Determine the (X, Y) coordinate at the center of the cell enclosing the given text.  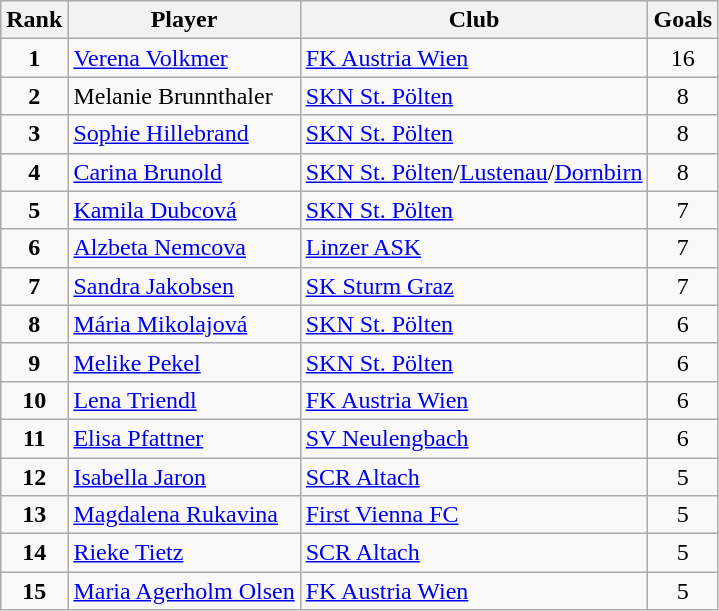
Kamila Dubcová (184, 210)
Verena Volkmer (184, 58)
9 (34, 362)
Maria Agerholm Olsen (184, 591)
Sophie Hillebrand (184, 134)
SV Neulengbach (474, 438)
Alzbeta Nemcova (184, 248)
Carina Brunold (184, 172)
13 (34, 515)
11 (34, 438)
16 (683, 58)
Goals (683, 20)
Rieke Tietz (184, 553)
Elisa Pfattner (184, 438)
Lena Triendl (184, 400)
Linzer ASK (474, 248)
Mária Mikolajová (184, 324)
SK Sturm Graz (474, 286)
12 (34, 477)
1 (34, 58)
10 (34, 400)
Rank (34, 20)
First Vienna FC (474, 515)
Melanie Brunnthaler (184, 96)
2 (34, 96)
3 (34, 134)
14 (34, 553)
Isabella Jaron (184, 477)
Melike Pekel (184, 362)
Player (184, 20)
15 (34, 591)
Club (474, 20)
Magdalena Rukavina (184, 515)
SKN St. Pölten/Lustenau/Dornbirn (474, 172)
Sandra Jakobsen (184, 286)
4 (34, 172)
